Locate the cell with the specified text and output its (X, Y) center coordinate. 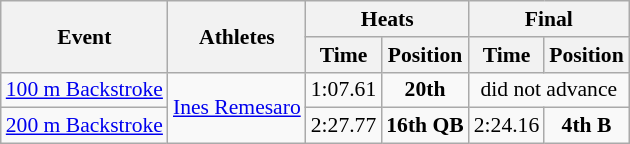
Ines Remesaro (237, 108)
Athletes (237, 36)
Final (549, 19)
Event (84, 36)
2:24.16 (506, 126)
200 m Backstroke (84, 126)
2:27.77 (344, 126)
1:07.61 (344, 90)
16th QB (424, 126)
Heats (388, 19)
4th B (586, 126)
did not advance (549, 90)
20th (424, 90)
100 m Backstroke (84, 90)
